Determine the (X, Y) coordinate at the center of the cell enclosing the given text.  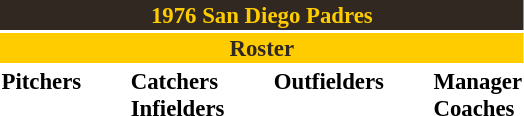
Roster (262, 48)
1976 San Diego Padres (262, 15)
